Return (x, y) of the center of cell containing provided text 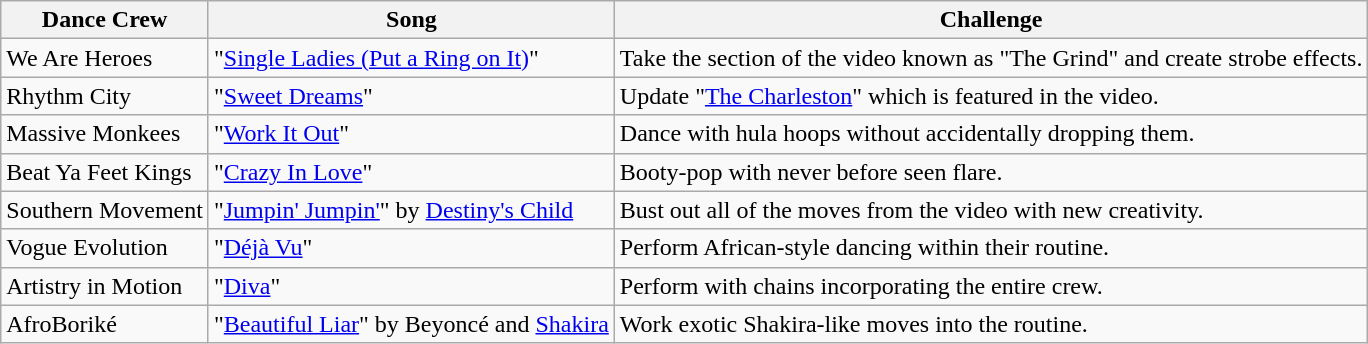
Southern Movement (105, 210)
Dance Crew (105, 20)
"Crazy In Love" (411, 172)
Booty-pop with never before seen flare. (991, 172)
Massive Monkees (105, 134)
Artistry in Motion (105, 286)
Work exotic Shakira-like moves into the routine. (991, 324)
Perform with chains incorporating the entire crew. (991, 286)
Dance with hula hoops without accidentally dropping them. (991, 134)
"Sweet Dreams" (411, 96)
Song (411, 20)
"Jumpin' Jumpin'" by Destiny's Child (411, 210)
Bust out all of the moves from the video with new creativity. (991, 210)
"Diva" (411, 286)
"Single Ladies (Put a Ring on It)" (411, 58)
Beat Ya Feet Kings (105, 172)
Rhythm City (105, 96)
We Are Heroes (105, 58)
Vogue Evolution (105, 248)
Challenge (991, 20)
Perform African-style dancing within their routine. (991, 248)
"Déjà Vu" (411, 248)
"Beautiful Liar" by Beyoncé and Shakira (411, 324)
"Work It Out" (411, 134)
AfroBoriké (105, 324)
Take the section of the video known as "The Grind" and create strobe effects. (991, 58)
Update "The Charleston" which is featured in the video. (991, 96)
